For the text-containing cell, return its midpoint in (x, y) coordinate format. 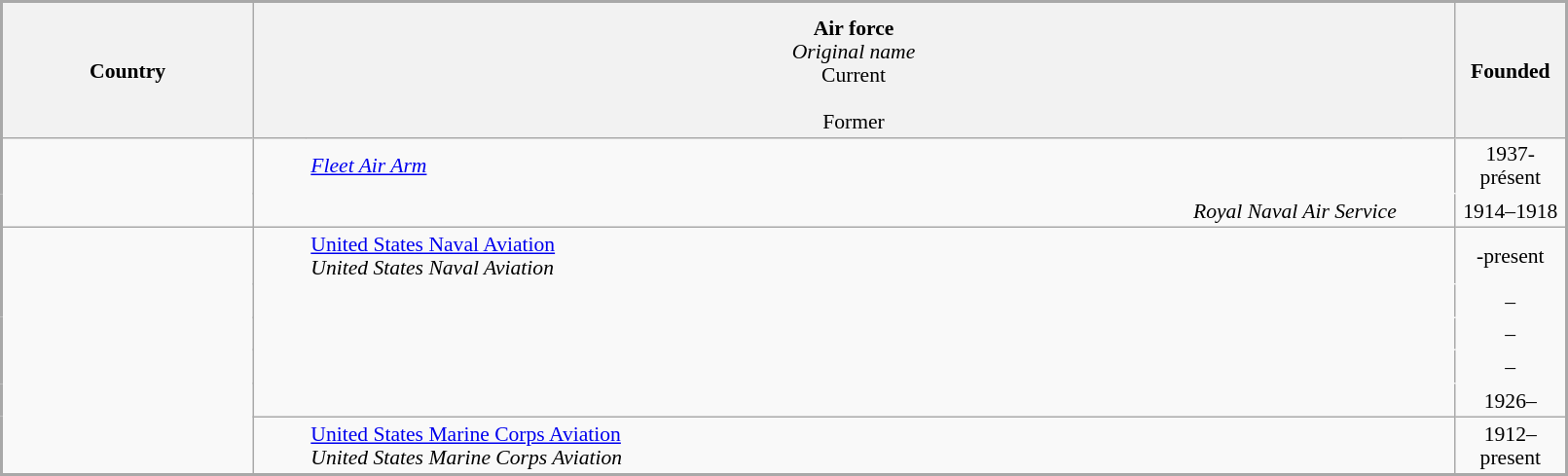
1937-présent (1511, 165)
Air forceOriginal nameCurrentFormer (854, 74)
Founded (1511, 70)
Country (128, 70)
1912–present (1511, 446)
United States Naval AviationUnited States Naval Aviation (854, 256)
United States Marine Corps AviationUnited States Marine Corps Aviation (854, 446)
1914–1918 (1511, 211)
Royal Naval Air Service (854, 211)
-present (1511, 256)
1926– (1511, 400)
Fleet Air Arm (854, 165)
